Search for the cell housing the specified text and yield its [x, y] center coordinate. 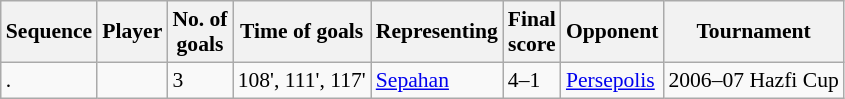
No. ofgoals [200, 32]
Sequence [49, 32]
108', 111', 117' [302, 80]
Tournament [753, 32]
. [49, 80]
4–1 [532, 80]
Finalscore [532, 32]
Player [132, 32]
Time of goals [302, 32]
2006–07 Hazfi Cup [753, 80]
Representing [437, 32]
3 [200, 80]
Persepolis [612, 80]
Opponent [612, 32]
Sepahan [437, 80]
